Find where the given text appears and provide that cell's center as [x, y] coordinate. 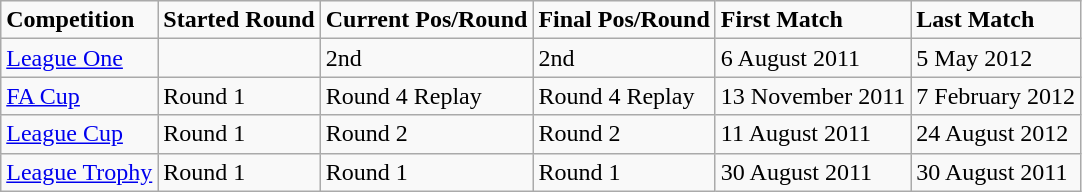
Started Round [239, 20]
13 November 2011 [812, 96]
League One [80, 58]
League Cup [80, 134]
11 August 2011 [812, 134]
5 May 2012 [996, 58]
Competition [80, 20]
First Match [812, 20]
League Trophy [80, 172]
7 February 2012 [996, 96]
6 August 2011 [812, 58]
Final Pos/Round [624, 20]
Last Match [996, 20]
Current Pos/Round [426, 20]
24 August 2012 [996, 134]
FA Cup [80, 96]
